Locate the cell with the specified text and output its [x, y] center coordinate. 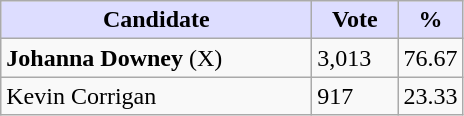
23.33 [430, 96]
76.67 [430, 58]
3,013 [355, 58]
Kevin Corrigan [156, 96]
Johanna Downey (X) [156, 58]
% [430, 20]
917 [355, 96]
Candidate [156, 20]
Vote [355, 20]
